Find where the given text appears and provide that cell's center as (X, Y) coordinate. 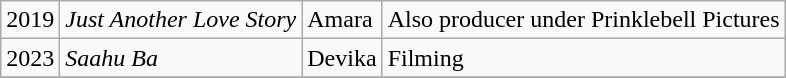
Saahu Ba (181, 58)
Devika (342, 58)
Just Another Love Story (181, 20)
Filming (584, 58)
Also producer under Prinklebell Pictures (584, 20)
2019 (30, 20)
2023 (30, 58)
Amara (342, 20)
